Locate the cell with the specified text and output its (X, Y) center coordinate. 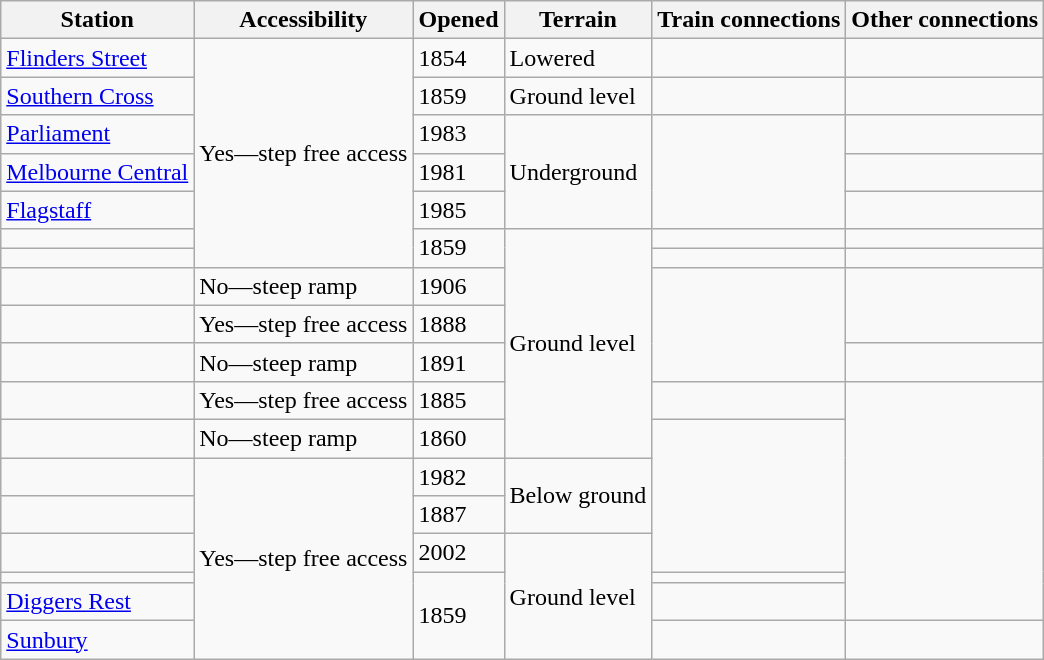
1982 (458, 477)
Parliament (98, 134)
Melbourne Central (98, 172)
Sunbury (98, 640)
2002 (458, 553)
Station (98, 20)
1985 (458, 210)
Opened (458, 20)
1888 (458, 324)
Diggers Rest (98, 602)
Underground (578, 172)
1983 (458, 134)
1885 (458, 400)
Flagstaff (98, 210)
1906 (458, 286)
Accessibility (304, 20)
Lowered (578, 58)
Train connections (749, 20)
Flinders Street (98, 58)
1860 (458, 438)
1887 (458, 515)
Other connections (945, 20)
1981 (458, 172)
Terrain (578, 20)
Below ground (578, 496)
Southern Cross (98, 96)
1854 (458, 58)
1891 (458, 362)
